Pinpoint the cell where the given text exists, returning its [x, y] midpoint coordinate. 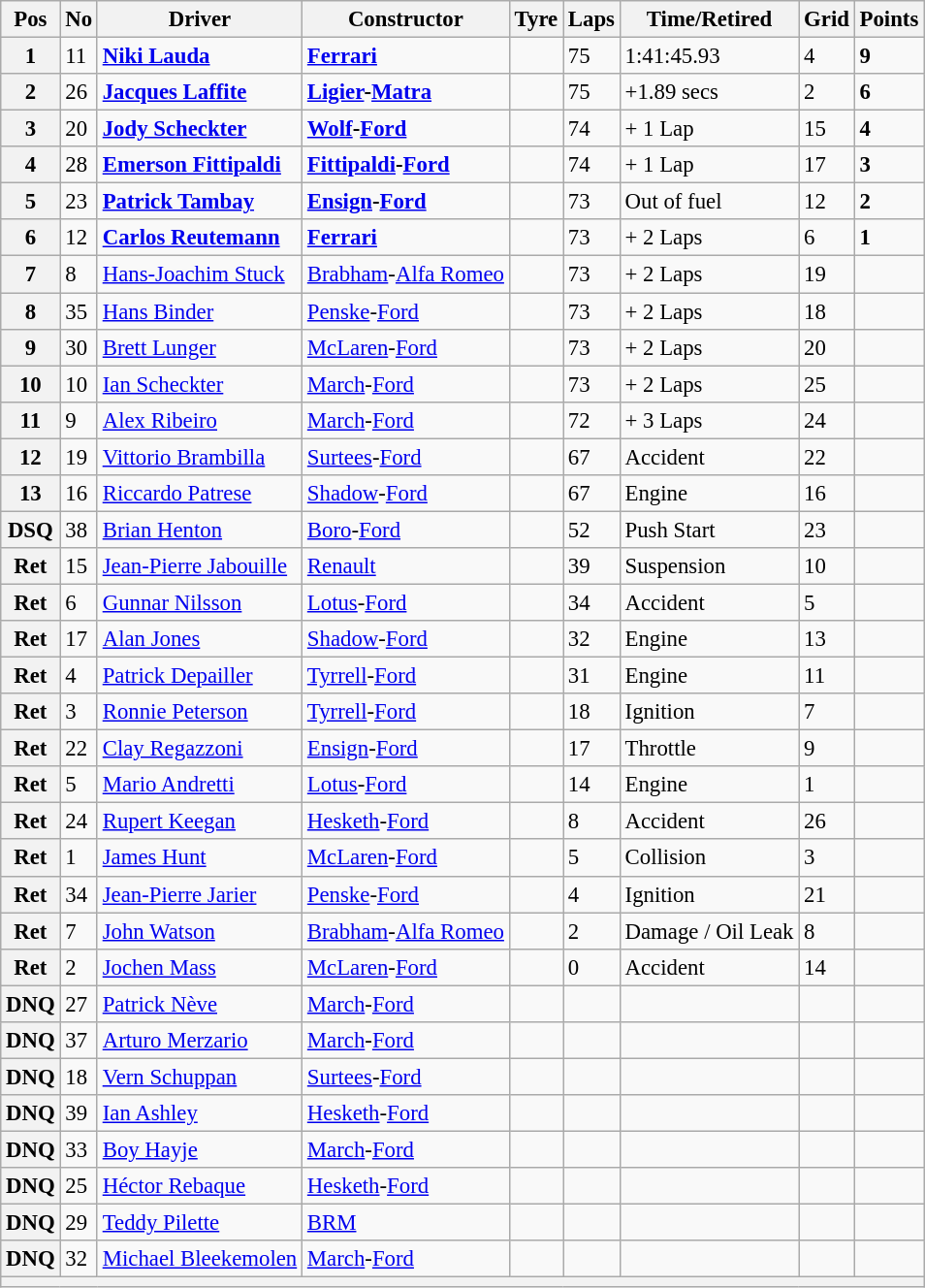
No [79, 19]
+ 3 Laps [710, 420]
29 [79, 1223]
Ligier-Matra [406, 92]
Patrick Tambay [200, 202]
Out of fuel [710, 202]
52 [591, 530]
37 [79, 1041]
Renault [406, 566]
BRM [406, 1223]
Teddy Pilette [200, 1223]
Riccardo Patrese [200, 494]
Brian Henton [200, 530]
35 [79, 311]
John Watson [200, 931]
Patrick Nève [200, 1004]
Niki Lauda [200, 56]
Gunnar Nilsson [200, 602]
Laps [591, 19]
Héctor Rebaque [200, 1186]
Grid [826, 19]
28 [79, 165]
Jody Scheckter [200, 129]
Michael Bleekemolen [200, 1259]
Carlos Reutemann [200, 238]
Push Start [710, 530]
0 [591, 967]
27 [79, 1004]
1:41:45.93 [710, 56]
Alex Ribeiro [200, 420]
33 [79, 1149]
Throttle [710, 749]
Hans-Joachim Stuck [200, 274]
Time/Retired [710, 19]
Fittipaldi-Ford [406, 165]
Boro-Ford [406, 530]
Hans Binder [200, 311]
Jean-Pierre Jabouille [200, 566]
Ian Scheckter [200, 384]
Points [888, 19]
Tyre [535, 19]
Arturo Merzario [200, 1041]
Vern Schuppan [200, 1077]
Pos [31, 19]
Wolf-Ford [406, 129]
Ronnie Peterson [200, 712]
Vittorio Brambilla [200, 457]
Alan Jones [200, 639]
21 [826, 894]
+1.89 secs [710, 92]
DSQ [31, 530]
Emerson Fittipaldi [200, 165]
Damage / Oil Leak [710, 931]
James Hunt [200, 858]
38 [79, 530]
Rupert Keegan [200, 821]
Brett Lunger [200, 347]
Clay Regazzoni [200, 749]
Mario Andretti [200, 785]
72 [591, 420]
Driver [200, 19]
Collision [710, 858]
Jochen Mass [200, 967]
Suspension [710, 566]
Jean-Pierre Jarier [200, 894]
Ian Ashley [200, 1113]
Constructor [406, 19]
31 [591, 676]
Boy Hayje [200, 1149]
Patrick Depailler [200, 676]
30 [79, 347]
Jacques Laffite [200, 92]
